Detect which cell encompasses the target text, then output its (X, Y) center coordinate. 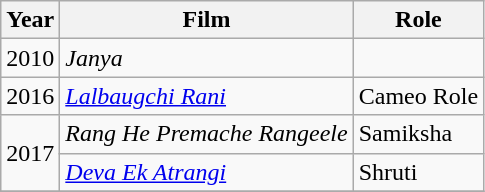
Samiksha (418, 134)
Rang He Premache Rangeele (206, 134)
Film (206, 20)
Lalbaugchi Rani (206, 96)
2017 (30, 153)
2010 (30, 58)
Role (418, 20)
Year (30, 20)
2016 (30, 96)
Deva Ek Atrangi (206, 172)
Janya (206, 58)
Cameo Role (418, 96)
Shruti (418, 172)
